Capture the cell that displays the provided text and extract its (X, Y) central coordinate. 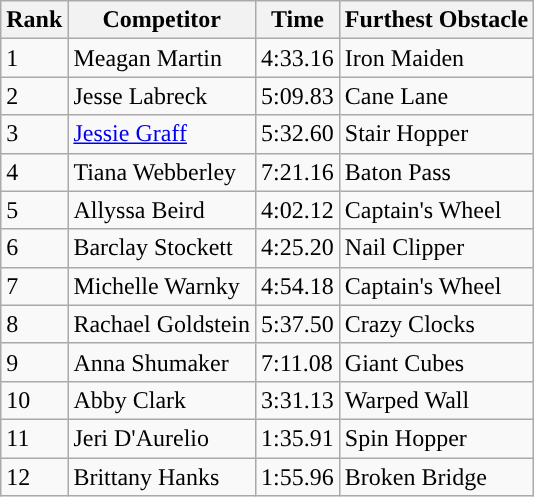
Jeri D'Aurelio (162, 438)
4:33.16 (298, 58)
10 (34, 400)
Iron Maiden (436, 58)
9 (34, 362)
6 (34, 248)
Competitor (162, 20)
1:35.91 (298, 438)
5:32.60 (298, 134)
Jessie Graff (162, 134)
Michelle Warnky (162, 286)
5 (34, 210)
3:31.13 (298, 400)
Rank (34, 20)
Jesse Labreck (162, 96)
7:11.08 (298, 362)
Meagan Martin (162, 58)
Furthest Obstacle (436, 20)
2 (34, 96)
Warped Wall (436, 400)
Tiana Webberley (162, 172)
Allyssa Beird (162, 210)
Barclay Stockett (162, 248)
1:55.96 (298, 477)
7:21.16 (298, 172)
Crazy Clocks (436, 324)
Abby Clark (162, 400)
Brittany Hanks (162, 477)
Spin Hopper (436, 438)
Rachael Goldstein (162, 324)
Anna Shumaker (162, 362)
Broken Bridge (436, 477)
Giant Cubes (436, 362)
3 (34, 134)
Baton Pass (436, 172)
11 (34, 438)
5:09.83 (298, 96)
12 (34, 477)
Time (298, 20)
8 (34, 324)
4:54.18 (298, 286)
Stair Hopper (436, 134)
5:37.50 (298, 324)
4:02.12 (298, 210)
Cane Lane (436, 96)
7 (34, 286)
1 (34, 58)
4:25.20 (298, 248)
4 (34, 172)
Nail Clipper (436, 248)
